Output the (X, Y) coordinate of the center of the cell containing the given text.  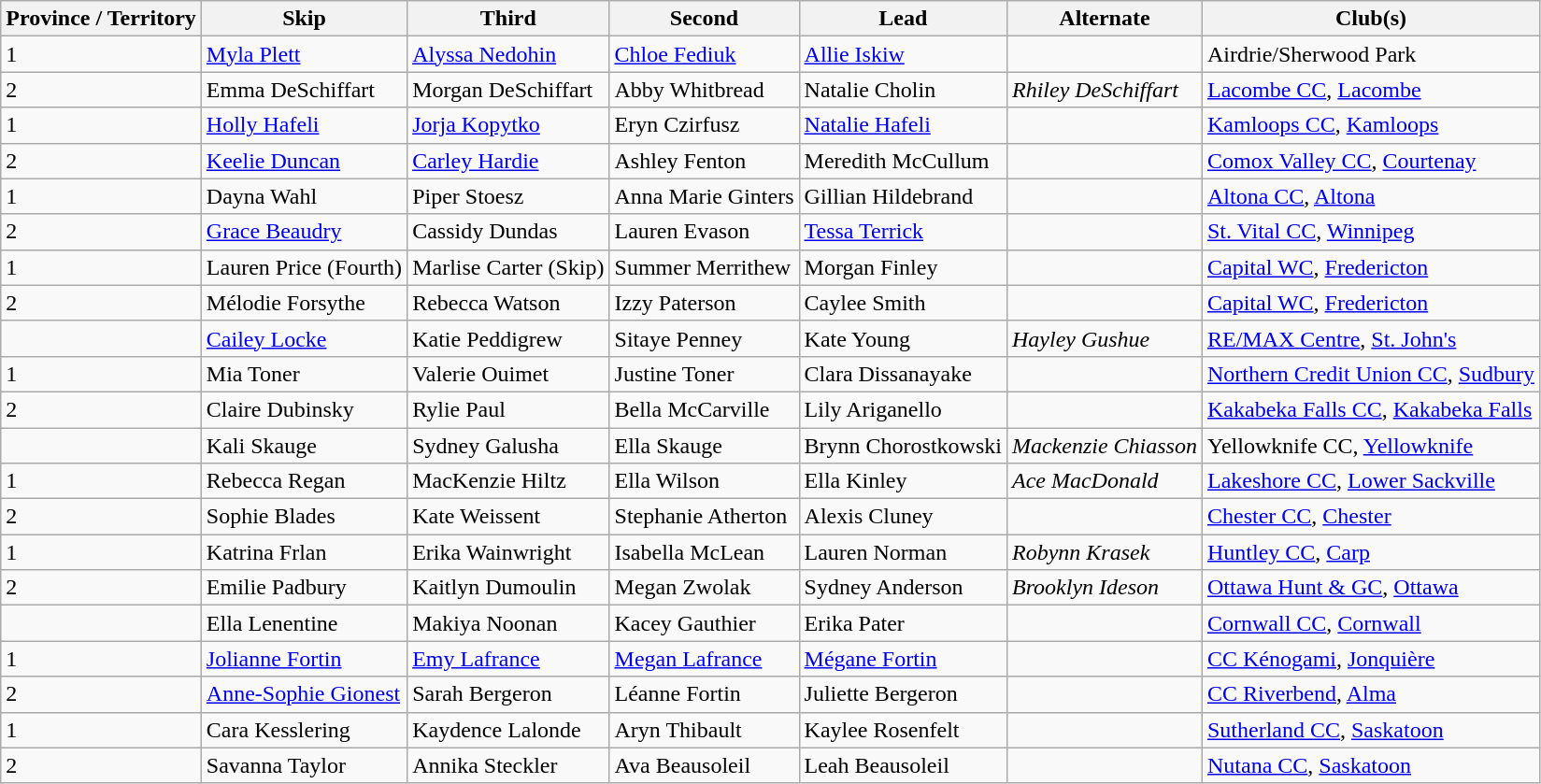
Robynn Krasek (1105, 552)
MacKenzie Hiltz (508, 481)
Anna Marie Ginters (705, 196)
Kali Skauge (304, 446)
Lauren Price (Fourth) (304, 267)
Marlise Carter (Skip) (508, 267)
Holly Hafeli (304, 125)
Izzy Paterson (705, 303)
Morgan Finley (903, 267)
Erika Pater (903, 623)
Claire Dubinsky (304, 409)
Rebecca Watson (508, 303)
Mackenzie Chiasson (1105, 446)
Lauren Norman (903, 552)
CC Riverbend, Alma (1370, 694)
Nutana CC, Saskatoon (1370, 765)
Altona CC, Altona (1370, 196)
Chester CC, Chester (1370, 517)
Sutherland CC, Saskatoon (1370, 730)
Katrina Frlan (304, 552)
Lacombe CC, Lacombe (1370, 90)
Emma DeSchiffart (304, 90)
Kamloops CC, Kamloops (1370, 125)
Hayley Gushue (1105, 338)
Allie Iskiw (903, 54)
Yellowknife CC, Yellowknife (1370, 446)
Morgan DeSchiffart (508, 90)
Natalie Cholin (903, 90)
Justine Toner (705, 374)
Cara Kesslering (304, 730)
Sydney Anderson (903, 588)
Airdrie/Sherwood Park (1370, 54)
Natalie Hafeli (903, 125)
Cailey Locke (304, 338)
Lauren Evason (705, 232)
Lead (903, 19)
Second (705, 19)
CC Kénogami, Jonquière (1370, 659)
Jolianne Fortin (304, 659)
Abby Whitbread (705, 90)
Isabella McLean (705, 552)
Sitaye Penney (705, 338)
Grace Beaudry (304, 232)
Katie Peddigrew (508, 338)
Cornwall CC, Cornwall (1370, 623)
Rebecca Regan (304, 481)
Bella McCarville (705, 409)
Eryn Czirfusz (705, 125)
Huntley CC, Carp (1370, 552)
Lakeshore CC, Lower Sackville (1370, 481)
Ava Beausoleil (705, 765)
Kaitlyn Dumoulin (508, 588)
Emy Lafrance (508, 659)
Annika Steckler (508, 765)
Megan Lafrance (705, 659)
Kacey Gauthier (705, 623)
Léanne Fortin (705, 694)
Sophie Blades (304, 517)
Anne-Sophie Gionest (304, 694)
Kate Weissent (508, 517)
Kaydence Lalonde (508, 730)
Juliette Bergeron (903, 694)
Lily Ariganello (903, 409)
Northern Credit Union CC, Sudbury (1370, 374)
Alternate (1105, 19)
Aryn Thibault (705, 730)
St. Vital CC, Winnipeg (1370, 232)
Tessa Terrick (903, 232)
Megan Zwolak (705, 588)
Piper Stoesz (508, 196)
Meredith McCullum (903, 161)
Kakabeka Falls CC, Kakabeka Falls (1370, 409)
Valerie Ouimet (508, 374)
Cassidy Dundas (508, 232)
Comox Valley CC, Courtenay (1370, 161)
Chloe Fediuk (705, 54)
Ella Wilson (705, 481)
Alexis Cluney (903, 517)
Myla Plett (304, 54)
Keelie Duncan (304, 161)
Gillian Hildebrand (903, 196)
Rhiley DeSchiffart (1105, 90)
Kate Young (903, 338)
Sarah Bergeron (508, 694)
Erika Wainwright (508, 552)
Rylie Paul (508, 409)
Brynn Chorostkowski (903, 446)
Ace MacDonald (1105, 481)
Makiya Noonan (508, 623)
Summer Merrithew (705, 267)
Ella Kinley (903, 481)
Clara Dissanayake (903, 374)
Sydney Galusha (508, 446)
Leah Beausoleil (903, 765)
Mégane Fortin (903, 659)
Mia Toner (304, 374)
Alyssa Nedohin (508, 54)
Skip (304, 19)
Ella Skauge (705, 446)
Jorja Kopytko (508, 125)
Stephanie Atherton (705, 517)
Province / Territory (101, 19)
Ashley Fenton (705, 161)
Club(s) (1370, 19)
Emilie Padbury (304, 588)
Caylee Smith (903, 303)
Ottawa Hunt & GC, Ottawa (1370, 588)
Savanna Taylor (304, 765)
Ella Lenentine (304, 623)
Carley Hardie (508, 161)
Kaylee Rosenfelt (903, 730)
Mélodie Forsythe (304, 303)
Third (508, 19)
Dayna Wahl (304, 196)
Brooklyn Ideson (1105, 588)
RE/MAX Centre, St. John's (1370, 338)
